Determine the [x, y] coordinate at the center of the cell enclosing the given text.  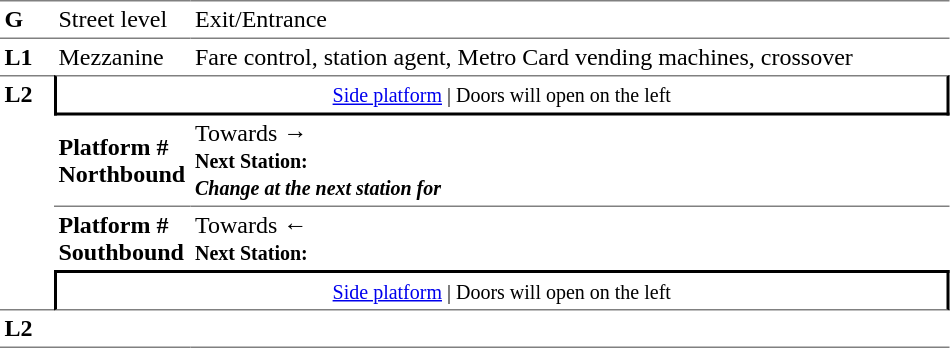
L1 [27, 57]
Towards ← Next Station: [570, 238]
Exit/Entrance [570, 20]
Mezzanine [122, 57]
Platform #Southbound [122, 238]
Fare control, station agent, Metro Card vending machines, crossover [570, 57]
Towards → Next Station: Change at the next station for [570, 162]
Street level [122, 20]
Platform #Northbound [122, 162]
G [27, 20]
